Pinpoint the cell where the given text exists, returning its (X, Y) midpoint coordinate. 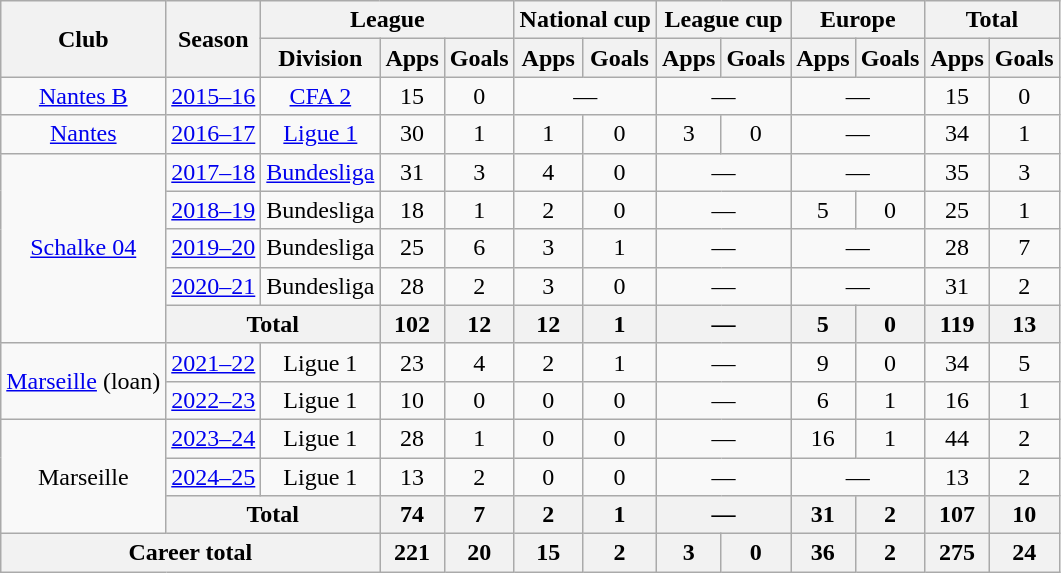
Nantes (84, 134)
CFA 2 (320, 96)
275 (957, 553)
Season (214, 39)
2016–17 (214, 134)
23 (412, 362)
2021–22 (214, 362)
Marseille (loan) (84, 381)
44 (957, 438)
2015–16 (214, 96)
Marseille (84, 476)
2022–23 (214, 400)
Europe (858, 20)
2023–24 (214, 438)
Nantes B (84, 96)
74 (412, 515)
30 (412, 134)
Division (320, 58)
2018–19 (214, 210)
Career total (190, 553)
League cup (723, 20)
24 (1024, 553)
Club (84, 39)
2024–25 (214, 477)
18 (412, 210)
36 (823, 553)
35 (957, 172)
2019–20 (214, 248)
9 (823, 362)
102 (412, 324)
League (388, 20)
20 (479, 553)
Schalke 04 (84, 248)
National cup (585, 20)
2020–21 (214, 286)
221 (412, 553)
107 (957, 515)
2017–18 (214, 172)
119 (957, 324)
